Search for the cell housing the specified text and yield its (X, Y) center coordinate. 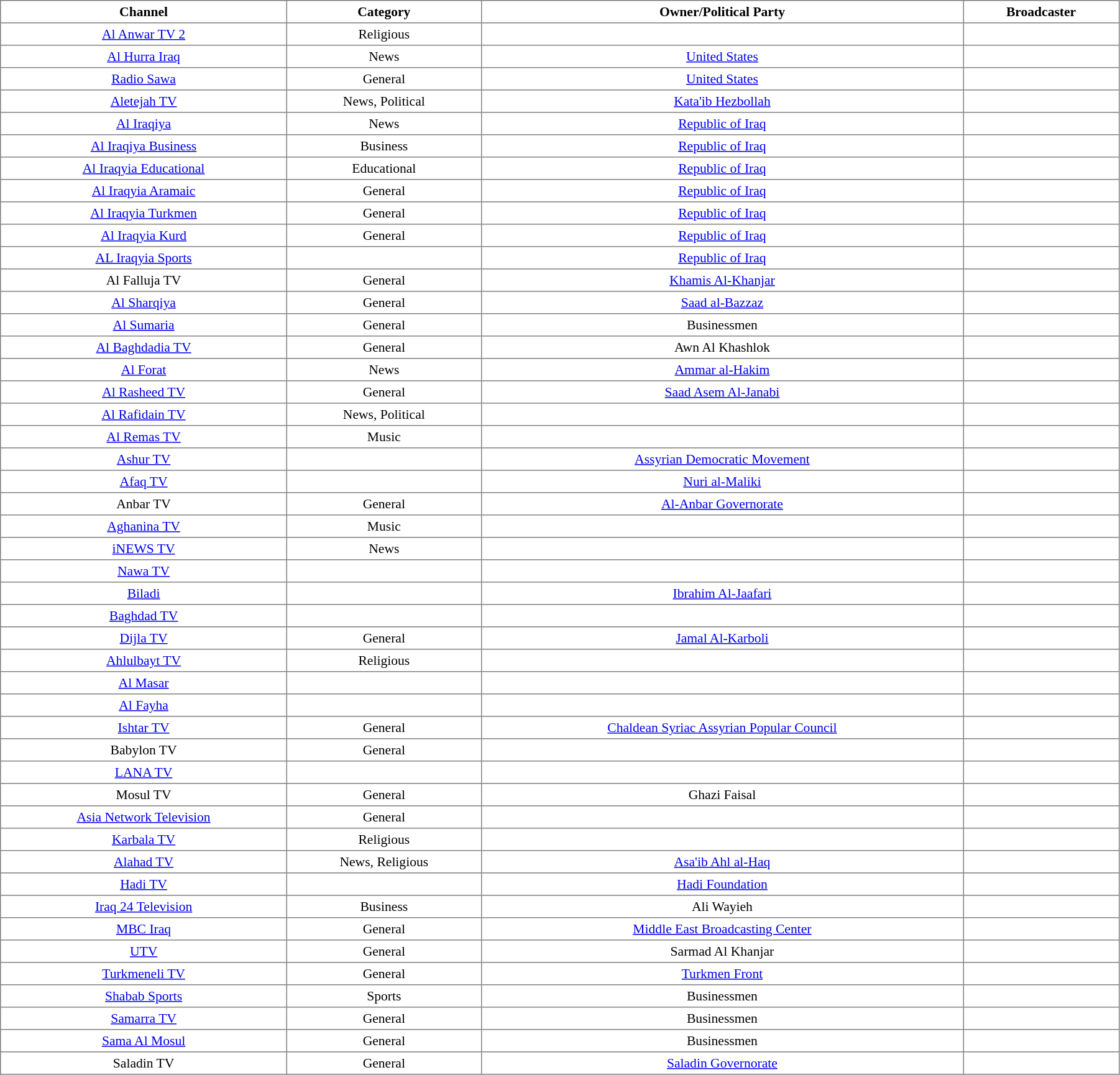
Dijla TV (144, 638)
Al Remas TV (144, 437)
Ahlulbayt TV (144, 661)
Khamis Al-Khanjar (722, 280)
Al-Anbar Governorate (722, 504)
UTV (144, 951)
Al Rafidain TV (144, 414)
Samarra TV (144, 1018)
Afaq TV (144, 482)
Al Sumaria (144, 325)
Sports (384, 996)
Saad Asem Al-Janabi (722, 392)
Aghanina TV (144, 526)
Al Forat (144, 370)
Al Baghdadia TV (144, 347)
Assyrian Democratic Movement (722, 459)
LANA TV (144, 772)
Al Masar (144, 683)
AL Iraqyia Sports (144, 258)
Al Falluja TV (144, 280)
Baghdad TV (144, 616)
Aletejah TV (144, 101)
Ghazi Faisal (722, 795)
iNEWS TV (144, 549)
Al Iraqiya (144, 124)
Awn Al Khashlok (722, 347)
Ishtar TV (144, 728)
Jamal Al-Karboli (722, 638)
Radio Sawa (144, 79)
Saad al-Bazzaz (722, 303)
Anbar TV (144, 504)
Nuri al-Maliki (722, 482)
Owner/Political Party (722, 12)
Biladi (144, 593)
Educational (384, 168)
News, Religious (384, 862)
Al Iraqyia Educational (144, 168)
Nawa TV (144, 571)
Ammar al-Hakim (722, 370)
Al Hurra Iraq (144, 57)
Hadi TV (144, 884)
Asa'ib Ahl al-Haq (722, 862)
Al Rasheed TV (144, 392)
Saladin Governorate (722, 1063)
Mosul TV (144, 795)
Ibrahim Al-Jaafari (722, 593)
Shabab Sports (144, 996)
Karbala TV (144, 839)
MBC Iraq (144, 929)
Babylon TV (144, 750)
Al Iraqyia Aramaic (144, 191)
Category (384, 12)
Iraq 24 Television (144, 907)
Ali Wayieh (722, 907)
Middle East Broadcasting Center (722, 929)
Alahad TV (144, 862)
Al Iraqyia Kurd (144, 236)
Turkmen Front (722, 974)
Hadi Foundation (722, 884)
Al Sharqiya (144, 303)
Channel (144, 12)
Al Anwar TV 2 (144, 34)
Al Iraqiya Business (144, 146)
Sarmad Al Khanjar (722, 951)
Al Fayha (144, 705)
Asia Network Television (144, 817)
Kata'ib Hezbollah (722, 101)
Chaldean Syriac Assyrian Popular Council (722, 728)
Al Iraqyia Turkmen (144, 213)
Sama Al Mosul (144, 1041)
Saladin TV (144, 1063)
Broadcaster (1042, 12)
Ashur TV (144, 459)
Turkmeneli TV (144, 974)
